Search for the cell housing the specified text and yield its (X, Y) center coordinate. 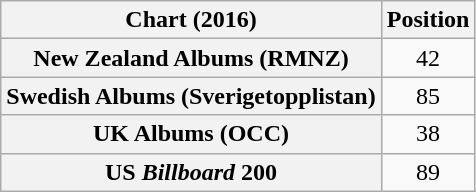
Swedish Albums (Sverigetopplistan) (191, 96)
Chart (2016) (191, 20)
38 (428, 134)
Position (428, 20)
42 (428, 58)
US Billboard 200 (191, 172)
85 (428, 96)
UK Albums (OCC) (191, 134)
New Zealand Albums (RMNZ) (191, 58)
89 (428, 172)
